From the cell containing the given text, extract its center point as [X, Y] coordinate. 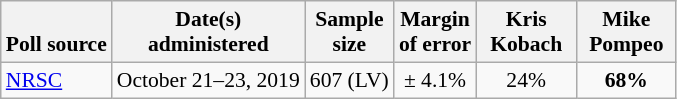
October 21–23, 2019 [208, 80]
Kris Kobach [526, 32]
Marginof error [435, 32]
Date(s)administered [208, 32]
Mike Pompeo [626, 32]
NRSC [56, 80]
68% [626, 80]
Poll source [56, 32]
24% [526, 80]
Samplesize [350, 32]
607 (LV) [350, 80]
± 4.1% [435, 80]
